Output the (x, y) coordinate of the center of the cell containing the given text.  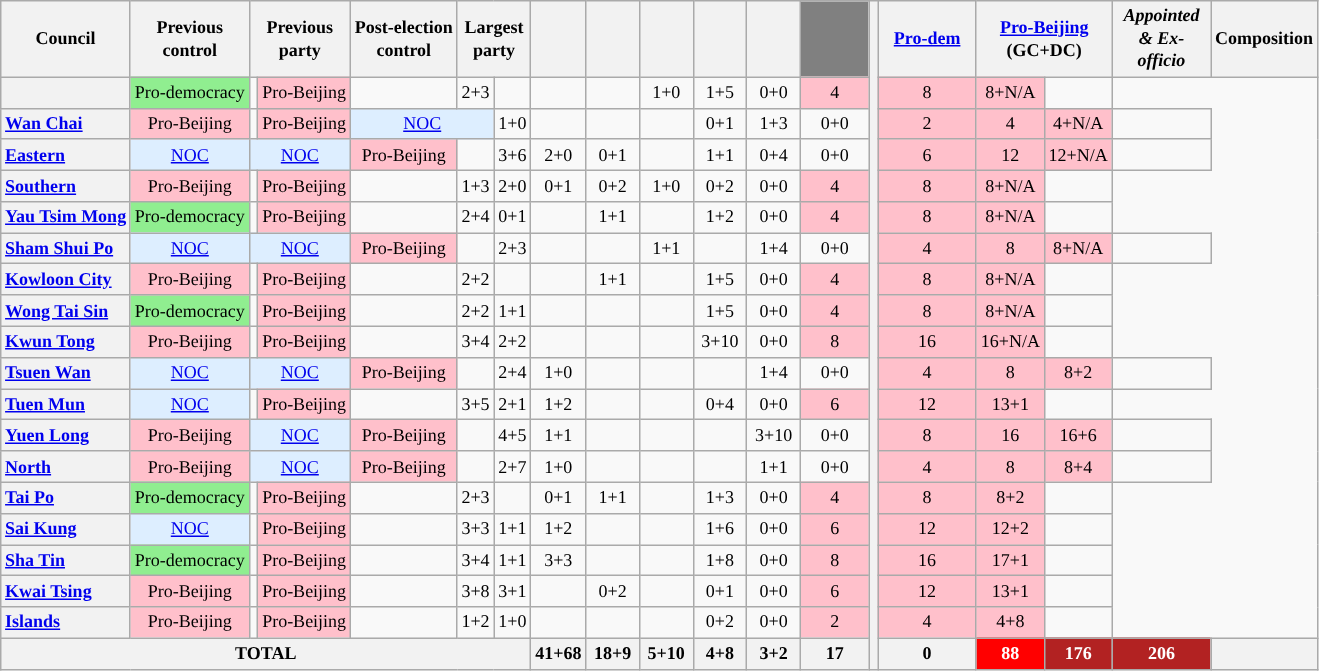
16+6 (1078, 436)
17+1 (1010, 560)
Post-electioncontrol (404, 39)
Yuen Long (66, 436)
Tsuen Wan (66, 372)
2+1 (512, 404)
3+5 (476, 404)
Composition (1264, 39)
12+2 (1010, 528)
41+68 (558, 654)
Pro-dem (928, 39)
8+4 (1078, 466)
Kowloon City (66, 280)
Pro-Beijing(GC+DC) (1044, 39)
3+2 (774, 654)
TOTAL (266, 654)
5+10 (666, 654)
Sham Shui Po (66, 248)
Yau Tsim Mong (66, 218)
Kwai Tsing (66, 592)
17 (834, 654)
Islands (66, 622)
206 (1162, 654)
2+7 (512, 466)
1+6 (720, 528)
3+1 (512, 592)
0 (928, 654)
Council (66, 39)
Largestparty (494, 39)
Tai Po (66, 498)
3+6 (512, 154)
Wong Tai Sin (66, 310)
176 (1078, 654)
Tuen Mun (66, 404)
Eastern (66, 154)
Sha Tin (66, 560)
12+N/A (1078, 154)
North (66, 466)
Wan Chai (66, 124)
4+5 (512, 436)
Previousparty (300, 39)
Sai Kung (66, 528)
3+8 (476, 592)
18+9 (613, 654)
Appointed & Ex-officio (1162, 39)
88 (1010, 654)
16+N/A (1010, 342)
1+8 (720, 560)
Southern (66, 186)
Kwun Tong (66, 342)
Previouscontrol (190, 39)
4+N/A (1078, 124)
